Determine the [X, Y] coordinate at the center of the cell enclosing the given text.  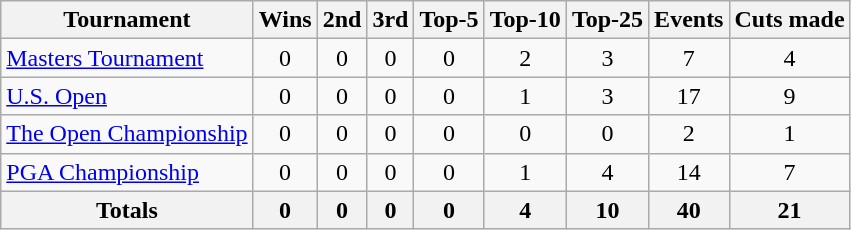
Totals [127, 210]
2nd [342, 20]
The Open Championship [127, 134]
21 [790, 210]
Masters Tournament [127, 58]
Wins [285, 20]
Cuts made [790, 20]
10 [607, 210]
14 [689, 172]
17 [689, 96]
Top-5 [449, 20]
U.S. Open [127, 96]
PGA Championship [127, 172]
Tournament [127, 20]
3rd [390, 20]
9 [790, 96]
40 [689, 210]
Top-10 [525, 20]
Top-25 [607, 20]
Events [689, 20]
